Determine the [x, y] coordinate at the center of the cell enclosing the given text.  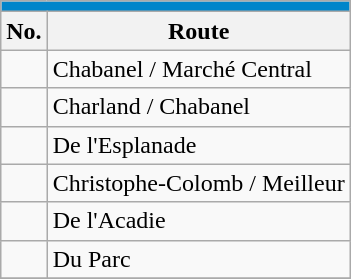
Route [198, 31]
Chabanel / Marché Central [198, 69]
Christophe-Colomb / Meilleur [198, 183]
No. [24, 31]
Charland / Chabanel [198, 107]
Du Parc [198, 259]
De l'Acadie [198, 221]
De l'Esplanade [198, 145]
